Output the (x, y) coordinate of the center of the cell containing the given text.  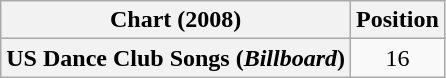
Chart (2008) (176, 20)
US Dance Club Songs (Billboard) (176, 58)
Position (398, 20)
16 (398, 58)
